Provide the (X, Y) coordinate of the cell's center where the given text is located.  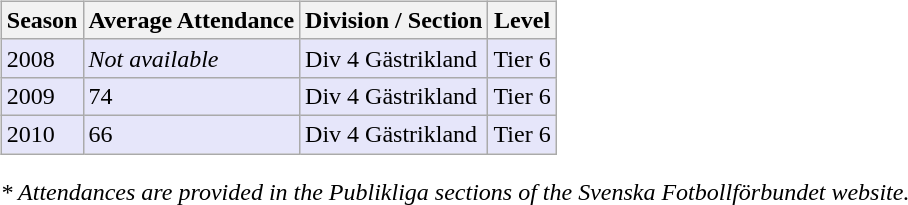
Not available (192, 58)
Average Attendance (192, 20)
2010 (42, 134)
2008 (42, 58)
Division / Section (394, 20)
2009 (42, 96)
Level (522, 20)
66 (192, 134)
Season (42, 20)
74 (192, 96)
